Extract the (x, y) coordinate from the center of the cell holding the provided text.  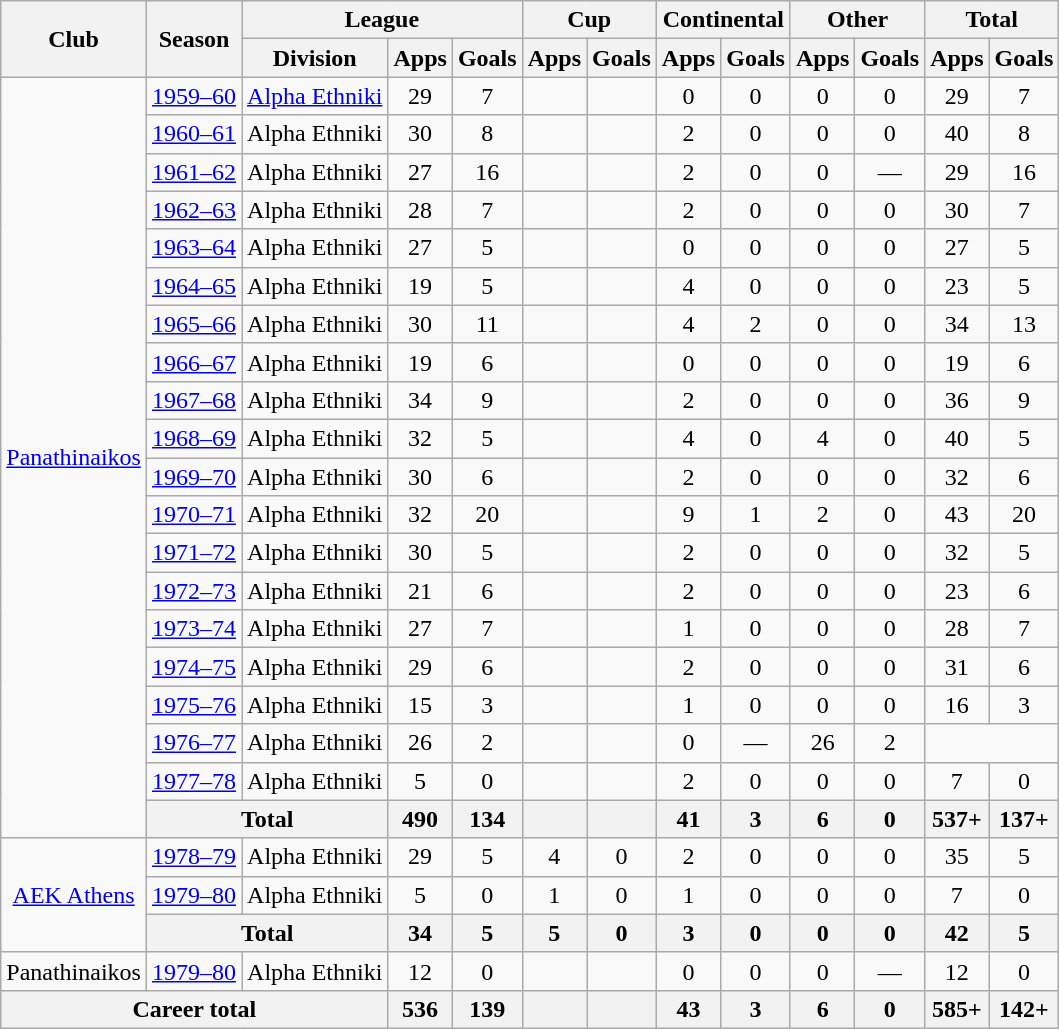
1975–76 (194, 705)
139 (487, 1009)
537+ (957, 819)
1974–75 (194, 667)
1962–63 (194, 210)
1961–62 (194, 172)
Cup (589, 20)
AEK Athens (74, 895)
1965–66 (194, 324)
1969–70 (194, 477)
585+ (957, 1009)
Other (857, 20)
Season (194, 39)
13 (1024, 324)
Career total (194, 1009)
League (382, 20)
1968–69 (194, 438)
1963–64 (194, 248)
15 (420, 705)
1977–78 (194, 781)
1964–65 (194, 286)
Continental (723, 20)
1978–79 (194, 857)
42 (957, 933)
1959–60 (194, 96)
1971–72 (194, 553)
31 (957, 667)
1967–68 (194, 400)
134 (487, 819)
142+ (1024, 1009)
21 (420, 591)
35 (957, 857)
36 (957, 400)
1972–73 (194, 591)
1960–61 (194, 134)
1966–67 (194, 362)
Division (315, 58)
536 (420, 1009)
137+ (1024, 819)
1973–74 (194, 629)
1976–77 (194, 743)
490 (420, 819)
1970–71 (194, 515)
41 (688, 819)
Club (74, 39)
11 (487, 324)
